Return (X, Y) of the center of cell containing provided text 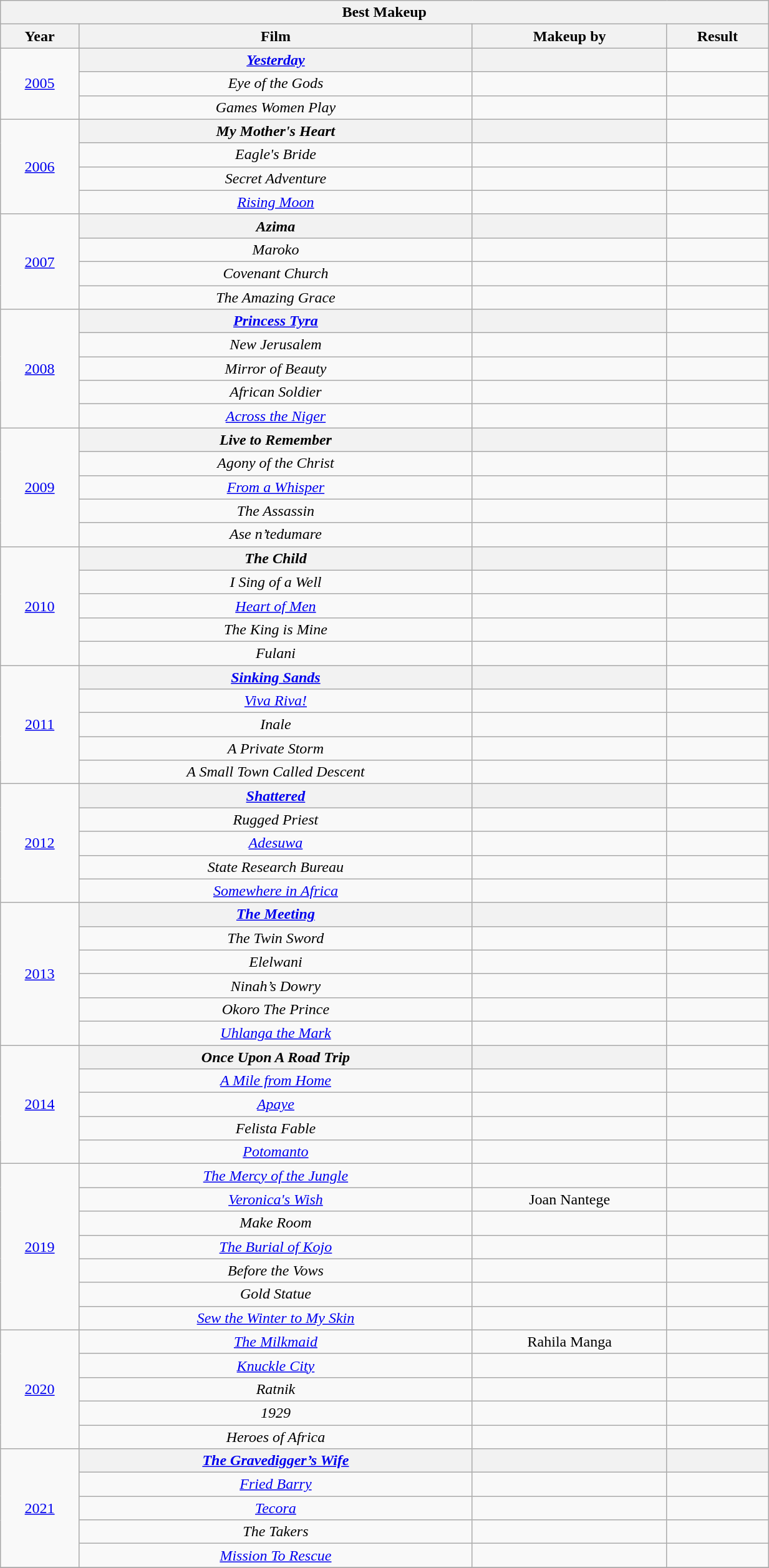
A Private Storm (276, 748)
Games Women Play (276, 107)
State Research Bureau (276, 867)
2020 (40, 1389)
Agony of the Christ (276, 463)
Potomanto (276, 1152)
Viva Riva! (276, 701)
Rahila Manga (569, 1342)
The Child (276, 558)
2009 (40, 487)
2005 (40, 84)
I Sing of a Well (276, 582)
The Amazing Grace (276, 298)
The Gravedigger’s Wife (276, 1461)
Eye of the Gods (276, 84)
Veronica's Wish (276, 1199)
Felista Fable (276, 1128)
Sinking Sands (276, 677)
African Soldier (276, 392)
Covenant Church (276, 273)
Mission To Rescue (276, 1556)
The King is Mine (276, 629)
Ratnik (276, 1389)
2008 (40, 369)
1929 (276, 1413)
Rising Moon (276, 202)
Mirror of Beauty (276, 369)
Fulani (276, 653)
Tecora (276, 1508)
Makeup by (569, 36)
New Jerusalem (276, 345)
Fried Barry (276, 1484)
Year (40, 36)
2007 (40, 261)
Eagle's Bride (276, 155)
Once Upon A Road Trip (276, 1057)
Heart of Men (276, 606)
Sew the Winter to My Skin (276, 1318)
Uhlanga the Mark (276, 1033)
The Takers (276, 1532)
Inale (276, 725)
Yesterday (276, 60)
Ninah’s Dowry (276, 985)
Result (717, 36)
2014 (40, 1105)
Elelwani (276, 962)
Okoro The Prince (276, 1009)
Best Makeup (384, 12)
The Meeting (276, 914)
Heroes of Africa (276, 1436)
Maroko (276, 249)
Before the Vows (276, 1270)
2011 (40, 724)
2013 (40, 974)
The Burial of Kojo (276, 1247)
Princess Tyra (276, 321)
The Twin Sword (276, 938)
Shattered (276, 796)
The Assassin (276, 511)
My Mother's Heart (276, 131)
Joan Nantege (569, 1199)
Knuckle City (276, 1365)
Across the Niger (276, 416)
The Milkmaid (276, 1342)
2019 (40, 1247)
Live to Remember (276, 440)
Apaye (276, 1105)
A Small Town Called Descent (276, 772)
Adesuwa (276, 843)
The Mercy of the Jungle (276, 1176)
Azima (276, 226)
2021 (40, 1508)
Rugged Priest (276, 820)
2012 (40, 843)
Gold Statue (276, 1294)
Ase n’tedumare (276, 535)
Film (276, 36)
A Mile from Home (276, 1081)
2010 (40, 606)
Make Room (276, 1223)
Secret Adventure (276, 178)
Somewhere in Africa (276, 891)
From a Whisper (276, 487)
2006 (40, 167)
